Locate the cell with the specified text and output its [X, Y] center coordinate. 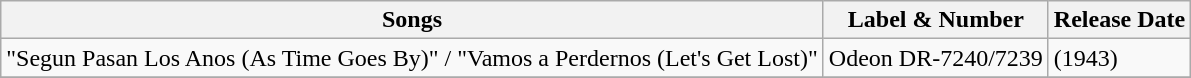
Odeon DR-7240/7239 [936, 58]
(1943) [1119, 58]
"Segun Pasan Los Anos (As Time Goes By)" / "Vamos a Perdernos (Let's Get Lost)" [412, 58]
Label & Number [936, 20]
Release Date [1119, 20]
Songs [412, 20]
